Find where the given text appears and provide that cell's center as [X, Y] coordinate. 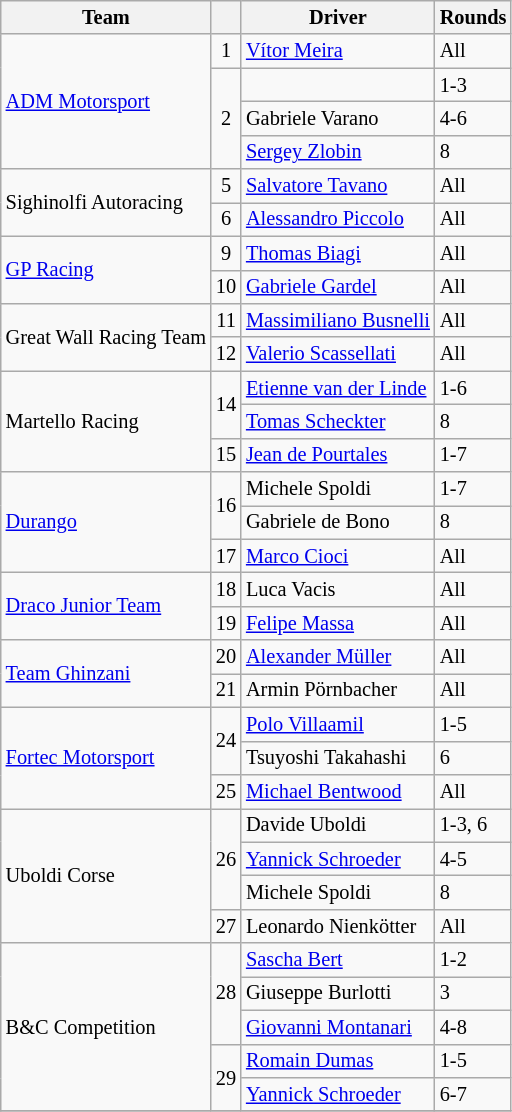
27 [226, 926]
17 [226, 556]
Sergey Zlobin [338, 152]
6-7 [474, 1094]
Driver [338, 17]
20 [226, 657]
Durango [106, 522]
Gabriele Varano [338, 118]
9 [226, 253]
Etienne van der Linde [338, 388]
16 [226, 506]
1-3 [474, 85]
Armin Pörnbacher [338, 690]
12 [226, 354]
11 [226, 320]
Team [106, 17]
Jean de Pourtales [338, 455]
1 [226, 51]
Uboldi Corse [106, 876]
Tsuyoshi Takahashi [338, 758]
B&C Competition [106, 1027]
Polo Villaamil [338, 724]
5 [226, 186]
Gabriele de Bono [338, 522]
Alexander Müller [338, 657]
19 [226, 623]
26 [226, 858]
2 [226, 118]
Tomas Scheckter [338, 421]
Marco Cioci [338, 556]
4-5 [474, 859]
4-6 [474, 118]
Luca Vacis [338, 589]
Romain Dumas [338, 1061]
Davide Uboldi [338, 825]
14 [226, 404]
28 [226, 994]
18 [226, 589]
Great Wall Racing Team [106, 336]
ADM Motorsport [106, 102]
Rounds [474, 17]
Michael Bentwood [338, 791]
3 [474, 993]
1-3, 6 [474, 825]
Leonardo Nienkötter [338, 926]
Sighinolfi Autoracing [106, 202]
1-2 [474, 960]
1-6 [474, 388]
Alessandro Piccolo [338, 219]
Felipe Massa [338, 623]
Giuseppe Burlotti [338, 993]
Valerio Scassellati [338, 354]
Team Ghinzani [106, 674]
Vítor Meira [338, 51]
Sascha Bert [338, 960]
Thomas Biagi [338, 253]
4-8 [474, 1027]
GP Racing [106, 270]
21 [226, 690]
Fortec Motorsport [106, 758]
Salvatore Tavano [338, 186]
Giovanni Montanari [338, 1027]
29 [226, 1078]
10 [226, 287]
25 [226, 791]
Gabriele Gardel [338, 287]
Martello Racing [106, 422]
Draco Junior Team [106, 606]
15 [226, 455]
24 [226, 740]
Massimiliano Busnelli [338, 320]
